Provide the (x, y) coordinate of the cell's center where the given text is located.  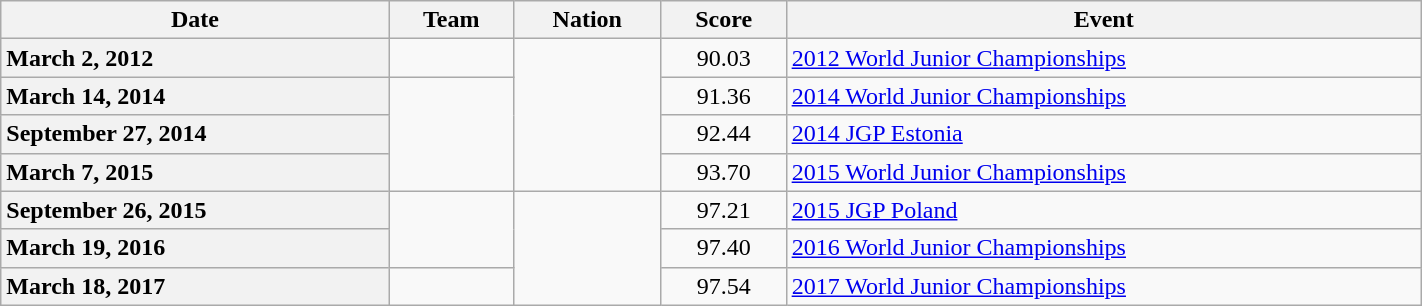
2014 World Junior Championships (1104, 96)
93.70 (724, 172)
97.54 (724, 286)
92.44 (724, 134)
2016 World Junior Championships (1104, 248)
97.40 (724, 248)
March 18, 2017 (195, 286)
90.03 (724, 58)
2017 World Junior Championships (1104, 286)
91.36 (724, 96)
Team (451, 20)
March 14, 2014 (195, 96)
September 26, 2015 (195, 210)
March 7, 2015 (195, 172)
March 19, 2016 (195, 248)
Event (1104, 20)
Nation (587, 20)
2012 World Junior Championships (1104, 58)
2015 JGP Poland (1104, 210)
March 2, 2012 (195, 58)
Score (724, 20)
2015 World Junior Championships (1104, 172)
Date (195, 20)
September 27, 2014 (195, 134)
97.21 (724, 210)
2014 JGP Estonia (1104, 134)
